Output the [x, y] coordinate of the center of the cell containing the given text.  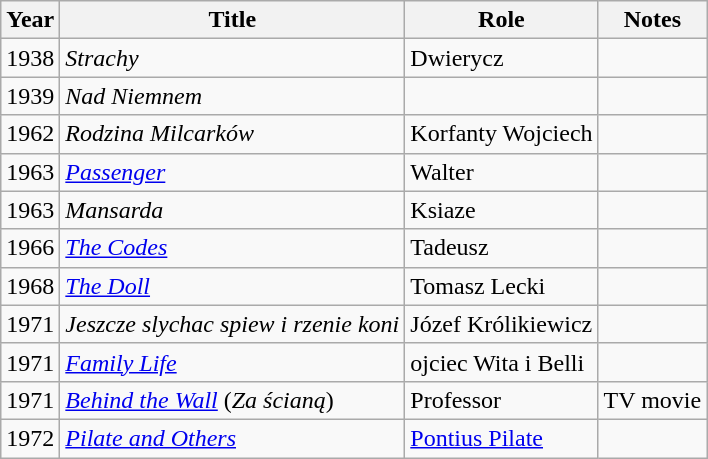
Dwierycz [502, 58]
1938 [30, 58]
Strachy [232, 58]
Pilate and Others [232, 438]
1966 [30, 248]
TV movie [652, 400]
Korfanty Wojciech [502, 134]
The Codes [232, 248]
1968 [30, 286]
Walter [502, 172]
Nad Niemnem [232, 96]
ojciec Wita i Belli [502, 362]
Mansarda [232, 210]
The Doll [232, 286]
Ksiaze [502, 210]
Title [232, 20]
Behind the Wall (Za ścianą) [232, 400]
Year [30, 20]
Passenger [232, 172]
Notes [652, 20]
Role [502, 20]
1939 [30, 96]
Pontius Pilate [502, 438]
Jeszcze slychac spiew i rzenie koni [232, 324]
Tomasz Lecki [502, 286]
Professor [502, 400]
1962 [30, 134]
Family Life [232, 362]
Rodzina Milcarków [232, 134]
Tadeusz [502, 248]
1972 [30, 438]
Józef Królikiewicz [502, 324]
